Detect which cell encompasses the target text, then output its [x, y] center coordinate. 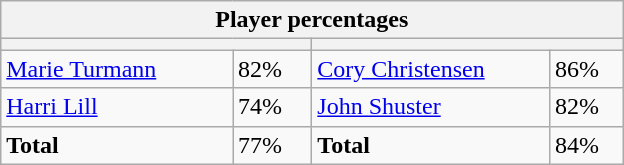
77% [272, 145]
Cory Christensen [431, 69]
John Shuster [431, 107]
Marie Turmann [117, 69]
86% [586, 69]
74% [272, 107]
Harri Lill [117, 107]
Player percentages [312, 20]
84% [586, 145]
